For the text-containing cell, return its midpoint in (X, Y) coordinate format. 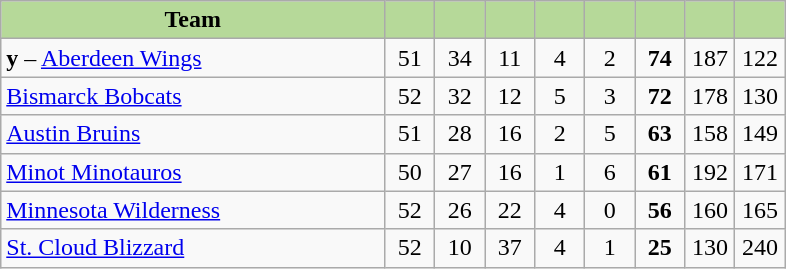
3 (610, 96)
165 (760, 210)
160 (710, 210)
192 (710, 172)
72 (660, 96)
12 (510, 96)
187 (710, 58)
171 (760, 172)
Minot Minotauros (193, 172)
11 (510, 58)
10 (460, 248)
63 (660, 134)
26 (460, 210)
56 (660, 210)
178 (710, 96)
Team (193, 20)
25 (660, 248)
Bismarck Bobcats (193, 96)
27 (460, 172)
74 (660, 58)
0 (610, 210)
6 (610, 172)
y – Aberdeen Wings (193, 58)
32 (460, 96)
St. Cloud Blizzard (193, 248)
22 (510, 210)
34 (460, 58)
240 (760, 248)
37 (510, 248)
158 (710, 134)
Austin Bruins (193, 134)
28 (460, 134)
50 (410, 172)
149 (760, 134)
Minnesota Wilderness (193, 210)
122 (760, 58)
61 (660, 172)
